Find where the given text appears and provide that cell's center as (x, y) coordinate. 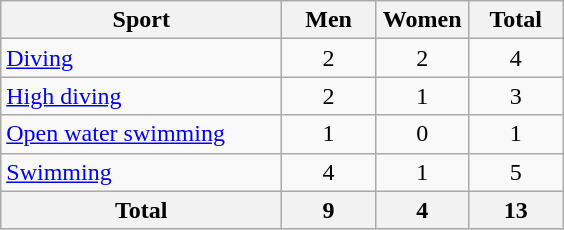
5 (516, 172)
Sport (142, 20)
Swimming (142, 172)
3 (516, 96)
High diving (142, 96)
Women (422, 20)
Men (329, 20)
0 (422, 134)
Diving (142, 58)
13 (516, 210)
9 (329, 210)
Open water swimming (142, 134)
